Return [X, Y] of the center of cell containing provided text 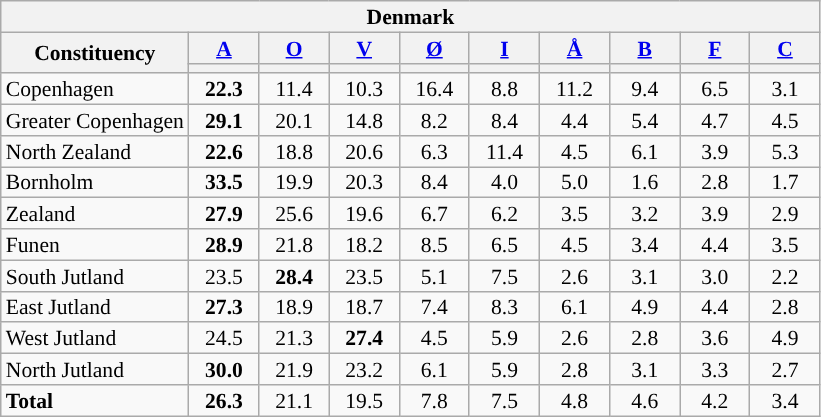
3.6 [715, 338]
29.1 [224, 120]
14.8 [364, 120]
28.9 [224, 244]
Constituency [95, 52]
20.3 [364, 182]
8.2 [434, 120]
B [645, 48]
Denmark [410, 16]
Total [95, 400]
16.4 [434, 90]
4.8 [575, 400]
1.6 [645, 182]
33.5 [224, 182]
7.8 [434, 400]
21.1 [294, 400]
4.7 [715, 120]
O [294, 48]
V [364, 48]
24.5 [224, 338]
6.2 [504, 214]
22.6 [224, 152]
1.7 [785, 182]
West Jutland [95, 338]
Å [575, 48]
5.0 [575, 182]
North Zealand [95, 152]
9.4 [645, 90]
A [224, 48]
21.3 [294, 338]
South Jutland [95, 276]
10.3 [364, 90]
C [785, 48]
4.6 [645, 400]
19.5 [364, 400]
3.0 [715, 276]
23.2 [364, 370]
Greater Copenhagen [95, 120]
Ø [434, 48]
North Jutland [95, 370]
2.9 [785, 214]
2.7 [785, 370]
7.4 [434, 306]
Copenhagen [95, 90]
Funen [95, 244]
6.7 [434, 214]
30.0 [224, 370]
19.6 [364, 214]
5.4 [645, 120]
18.2 [364, 244]
3.2 [645, 214]
8.3 [504, 306]
26.3 [224, 400]
F [715, 48]
20.1 [294, 120]
I [504, 48]
28.4 [294, 276]
18.8 [294, 152]
6.3 [434, 152]
21.9 [294, 370]
5.3 [785, 152]
4.0 [504, 182]
19.9 [294, 182]
8.5 [434, 244]
4.2 [715, 400]
18.9 [294, 306]
11.2 [575, 90]
21.8 [294, 244]
27.4 [364, 338]
8.8 [504, 90]
27.3 [224, 306]
2.2 [785, 276]
East Jutland [95, 306]
5.1 [434, 276]
18.7 [364, 306]
3.3 [715, 370]
27.9 [224, 214]
25.6 [294, 214]
Zealand [95, 214]
22.3 [224, 90]
Bornholm [95, 182]
20.6 [364, 152]
